Identify which cell holds the provided text, then report its [x, y] central coordinate. 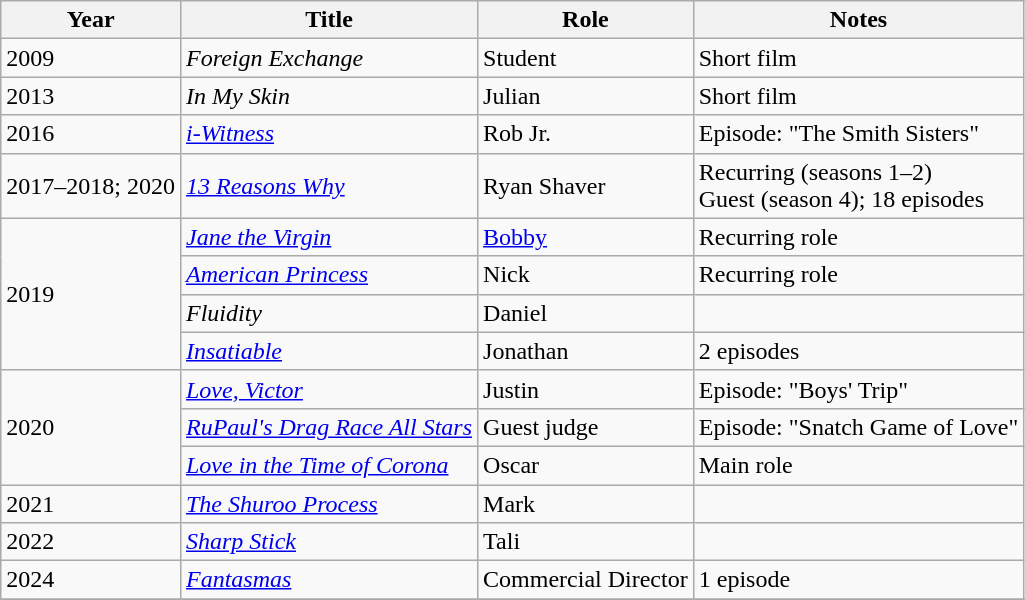
13 Reasons Why [328, 186]
Jane the Virgin [328, 237]
2016 [91, 134]
Role [586, 20]
RuPaul's Drag Race All Stars [328, 427]
Episode: "Snatch Game of Love" [858, 427]
Jonathan [586, 351]
Justin [586, 389]
Rob Jr. [586, 134]
Commercial Director [586, 580]
2024 [91, 580]
Bobby [586, 237]
Fluidity [328, 313]
Main role [858, 465]
2022 [91, 542]
Notes [858, 20]
Episode: "Boys' Trip" [858, 389]
Mark [586, 503]
Episode: "The Smith Sisters" [858, 134]
Title [328, 20]
2 episodes [858, 351]
i-Witness [328, 134]
Recurring (seasons 1–2)Guest (season 4); 18 episodes [858, 186]
Oscar [586, 465]
The Shuroo Process [328, 503]
Ryan Shaver [586, 186]
2009 [91, 58]
Year [91, 20]
Love, Victor [328, 389]
2021 [91, 503]
American Princess [328, 275]
2017–2018; 2020 [91, 186]
Sharp Stick [328, 542]
In My Skin [328, 96]
Julian [586, 96]
Guest judge [586, 427]
Foreign Exchange [328, 58]
Insatiable [328, 351]
2019 [91, 294]
Nick [586, 275]
2013 [91, 96]
2020 [91, 427]
Tali [586, 542]
1 episode [858, 580]
Fantasmas [328, 580]
Daniel [586, 313]
Love in the Time of Corona [328, 465]
Student [586, 58]
